From the cell containing the given text, extract its center point as [x, y] coordinate. 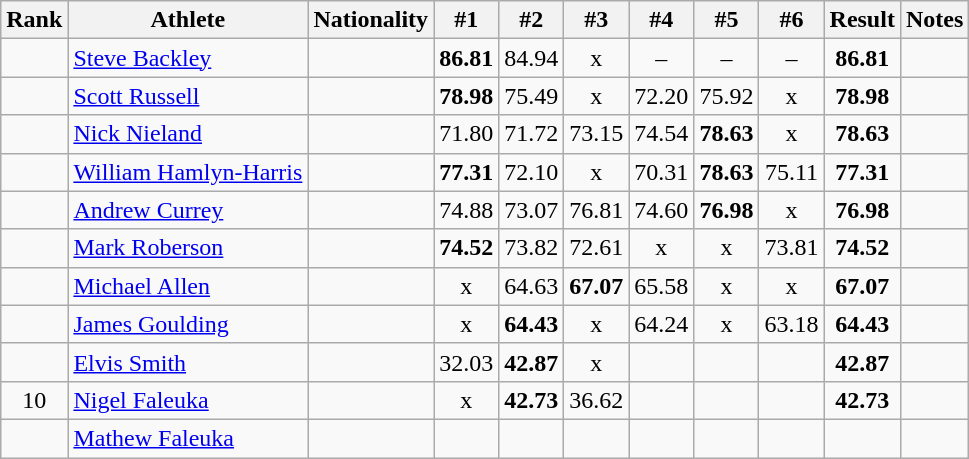
73.82 [532, 248]
#3 [596, 20]
Athlete [188, 20]
#6 [792, 20]
36.62 [596, 400]
Nigel Faleuka [188, 400]
76.81 [596, 210]
#4 [662, 20]
Michael Allen [188, 286]
74.88 [466, 210]
74.54 [662, 134]
75.49 [532, 96]
71.80 [466, 134]
Notes [934, 20]
Elvis Smith [188, 362]
Nationality [371, 20]
William Hamlyn-Harris [188, 172]
75.11 [792, 172]
#2 [532, 20]
72.61 [596, 248]
64.63 [532, 286]
73.15 [596, 134]
72.10 [532, 172]
10 [34, 400]
74.60 [662, 210]
Steve Backley [188, 58]
32.03 [466, 362]
63.18 [792, 324]
James Goulding [188, 324]
73.07 [532, 210]
84.94 [532, 58]
Result [862, 20]
73.81 [792, 248]
#5 [726, 20]
#1 [466, 20]
72.20 [662, 96]
71.72 [532, 134]
Nick Nieland [188, 134]
Rank [34, 20]
75.92 [726, 96]
65.58 [662, 286]
70.31 [662, 172]
64.24 [662, 324]
Mathew Faleuka [188, 438]
Scott Russell [188, 96]
Mark Roberson [188, 248]
Andrew Currey [188, 210]
